Output the (x, y) coordinate of the center of the cell containing the given text.  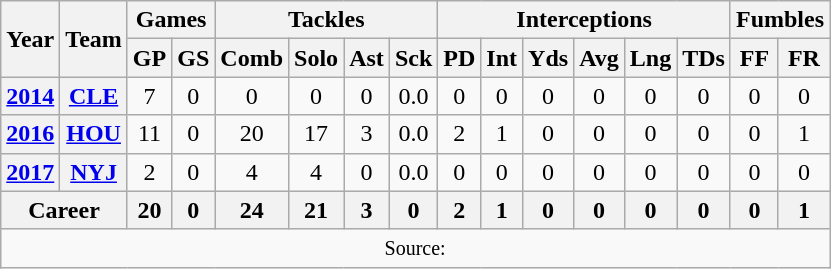
Avg (600, 58)
Sck (413, 58)
Solo (316, 58)
11 (149, 134)
GP (149, 58)
Int (502, 58)
Games (170, 20)
TDs (704, 58)
CLE (94, 96)
FR (804, 58)
Interceptions (584, 20)
HOU (94, 134)
Tackles (326, 20)
GS (194, 58)
Career (64, 210)
24 (252, 210)
NYJ (94, 172)
Team (94, 39)
Fumbles (780, 20)
Lng (650, 58)
Year (30, 39)
Ast (367, 58)
21 (316, 210)
PD (460, 58)
FF (754, 58)
Source: (416, 248)
7 (149, 96)
2014 (30, 96)
Comb (252, 58)
Yds (548, 58)
2017 (30, 172)
17 (316, 134)
2016 (30, 134)
